Return the (X, Y) coordinate for the center point of the cell that contains the specified text.  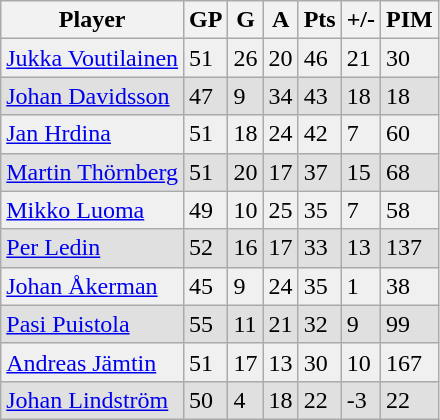
47 (206, 96)
45 (206, 286)
Player (92, 20)
99 (410, 324)
Per Ledin (92, 248)
Pasi Puistola (92, 324)
37 (320, 172)
11 (246, 324)
43 (320, 96)
Pts (320, 20)
4 (246, 400)
A (280, 20)
33 (320, 248)
32 (320, 324)
42 (320, 134)
15 (360, 172)
49 (206, 210)
+/- (360, 20)
38 (410, 286)
Johan Åkerman (92, 286)
34 (280, 96)
16 (246, 248)
26 (246, 58)
25 (280, 210)
68 (410, 172)
Johan Lindström (92, 400)
GP (206, 20)
1 (360, 286)
Jan Hrdina (92, 134)
55 (206, 324)
52 (206, 248)
Jukka Voutilainen (92, 58)
58 (410, 210)
G (246, 20)
Johan Davidsson (92, 96)
60 (410, 134)
Andreas Jämtin (92, 362)
137 (410, 248)
167 (410, 362)
Martin Thörnberg (92, 172)
PIM (410, 20)
Mikko Luoma (92, 210)
50 (206, 400)
46 (320, 58)
-3 (360, 400)
